Locate the cell with the specified text and output its [x, y] center coordinate. 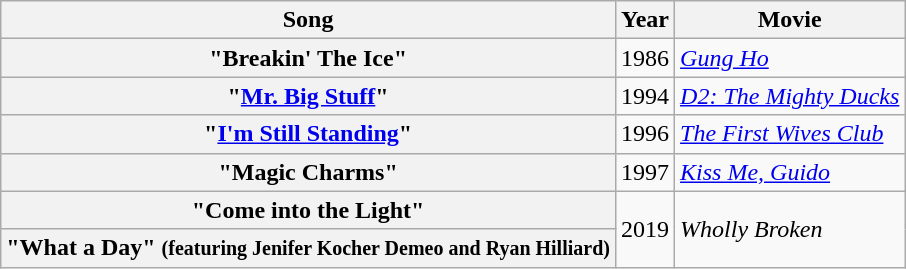
1994 [644, 96]
Kiss Me, Guido [790, 172]
Year [644, 20]
1986 [644, 58]
2019 [644, 229]
"Mr. Big Stuff" [308, 96]
"What a Day" (featuring Jenifer Kocher Demeo and Ryan Hilliard) [308, 248]
1997 [644, 172]
D2: The Mighty Ducks [790, 96]
Movie [790, 20]
"Magic Charms" [308, 172]
Song [308, 20]
Wholly Broken [790, 229]
1996 [644, 134]
The First Wives Club [790, 134]
"Breakin' The Ice" [308, 58]
"I'm Still Standing" [308, 134]
"Come into the Light" [308, 210]
Gung Ho [790, 58]
